Return (x, y) of the center of cell containing provided text 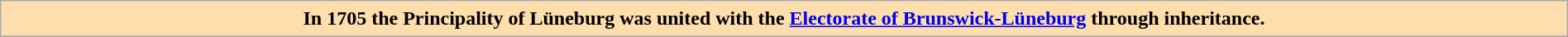
In 1705 the Principality of Lüneburg was united with the Electorate of Brunswick-Lüneburg through inheritance. (784, 19)
